Detect which cell encompasses the target text, then output its [X, Y] center coordinate. 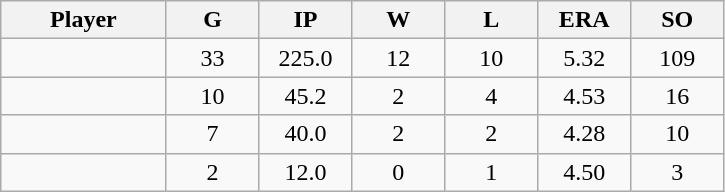
5.32 [584, 58]
W [398, 20]
0 [398, 172]
4.28 [584, 134]
4.53 [584, 96]
L [492, 20]
109 [678, 58]
45.2 [306, 96]
3 [678, 172]
ERA [584, 20]
40.0 [306, 134]
G [212, 20]
12 [398, 58]
4.50 [584, 172]
Player [84, 20]
225.0 [306, 58]
IP [306, 20]
12.0 [306, 172]
33 [212, 58]
4 [492, 96]
1 [492, 172]
16 [678, 96]
SO [678, 20]
7 [212, 134]
